Capture the cell that displays the provided text and extract its [X, Y] central coordinate. 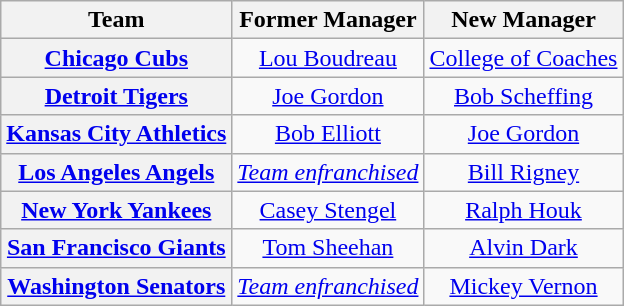
New Manager [524, 20]
Chicago Cubs [116, 58]
Detroit Tigers [116, 96]
Ralph Houk [524, 210]
Team [116, 20]
Bob Scheffing [524, 96]
New York Yankees [116, 210]
Mickey Vernon [524, 286]
Former Manager [328, 20]
Casey Stengel [328, 210]
Bill Rigney [524, 172]
College of Coaches [524, 58]
Los Angeles Angels [116, 172]
Alvin Dark [524, 248]
San Francisco Giants [116, 248]
Kansas City Athletics [116, 134]
Lou Boudreau [328, 58]
Washington Senators [116, 286]
Tom Sheehan [328, 248]
Bob Elliott [328, 134]
